Identify which cell holds the provided text, then report its [X, Y] central coordinate. 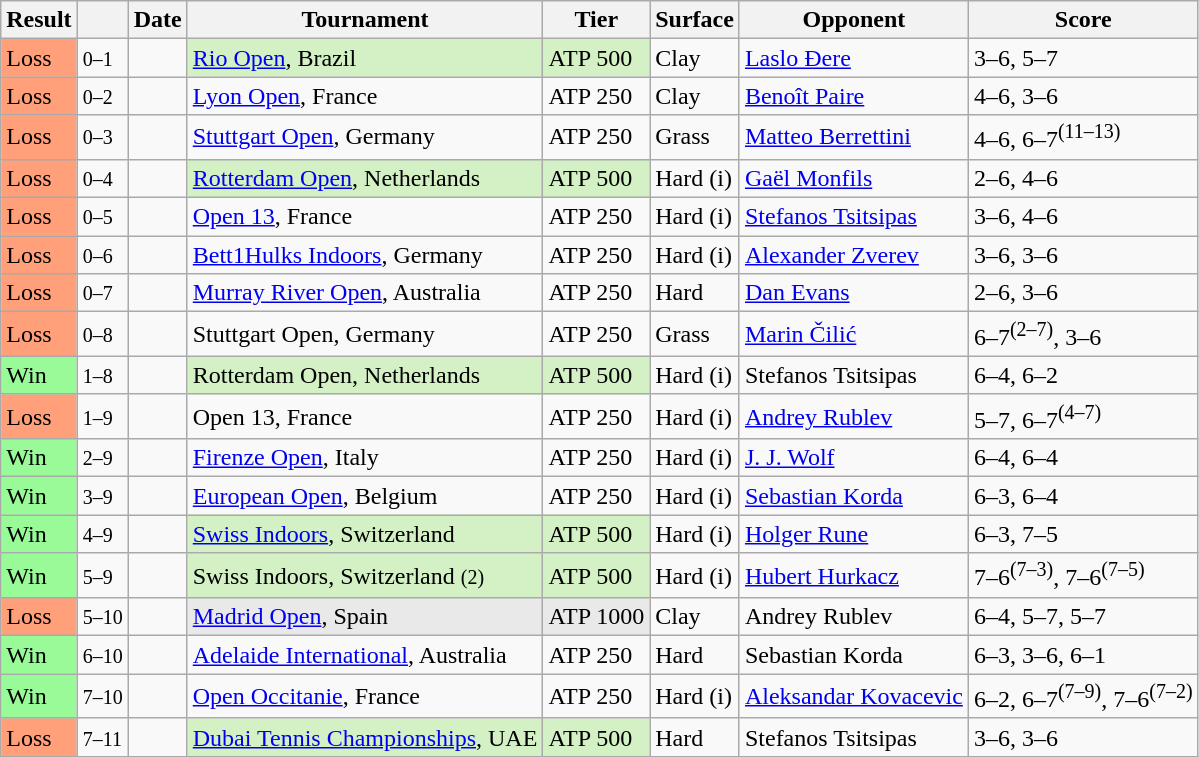
5–10 [102, 617]
3–6, 4–6 [1083, 217]
Score [1083, 20]
5–7, 6–7(4–7) [1083, 416]
0–6 [102, 255]
6–4, 5–7, 5–7 [1083, 617]
7–10 [102, 696]
Laslo Đere [854, 58]
6–3, 3–6, 6–1 [1083, 655]
2–6, 3–6 [1083, 293]
Swiss Indoors, Switzerland [365, 534]
Gaël Monfils [854, 178]
J. J. Wolf [854, 458]
Swiss Indoors, Switzerland (2) [365, 576]
6–3, 6–4 [1083, 496]
4–6, 6–7(11–13) [1083, 138]
3–6, 5–7 [1083, 58]
0–3 [102, 138]
ATP 1000 [596, 617]
Firenze Open, Italy [365, 458]
0–8 [102, 334]
6–4, 6–2 [1083, 375]
Tournament [365, 20]
Aleksandar Kovacevic [854, 696]
6–10 [102, 655]
6–2, 6–7(7–9), 7–6(7–2) [1083, 696]
Alexander Zverev [854, 255]
Result [39, 20]
Open Occitanie, France [365, 696]
Opponent [854, 20]
Surface [695, 20]
Tier [596, 20]
Hubert Hurkacz [854, 576]
2–9 [102, 458]
European Open, Belgium [365, 496]
0–2 [102, 96]
4–6, 3–6 [1083, 96]
2–6, 4–6 [1083, 178]
Dan Evans [854, 293]
Holger Rune [854, 534]
0–7 [102, 293]
0–4 [102, 178]
1–9 [102, 416]
Dubai Tennis Championships, UAE [365, 737]
6–4, 6–4 [1083, 458]
Marin Čilić [854, 334]
Adelaide International, Australia [365, 655]
Bett1Hulks Indoors, Germany [365, 255]
3–9 [102, 496]
Matteo Berrettini [854, 138]
0–5 [102, 217]
1–8 [102, 375]
0–1 [102, 58]
Date [158, 20]
Rio Open, Brazil [365, 58]
Lyon Open, France [365, 96]
Murray River Open, Australia [365, 293]
5–9 [102, 576]
6–3, 7–5 [1083, 534]
Benoît Paire [854, 96]
7–11 [102, 737]
6–7(2–7), 3–6 [1083, 334]
4–9 [102, 534]
Madrid Open, Spain [365, 617]
7–6(7–3), 7–6(7–5) [1083, 576]
